Extract the (x, y) coordinate from the center of the cell holding the provided text.  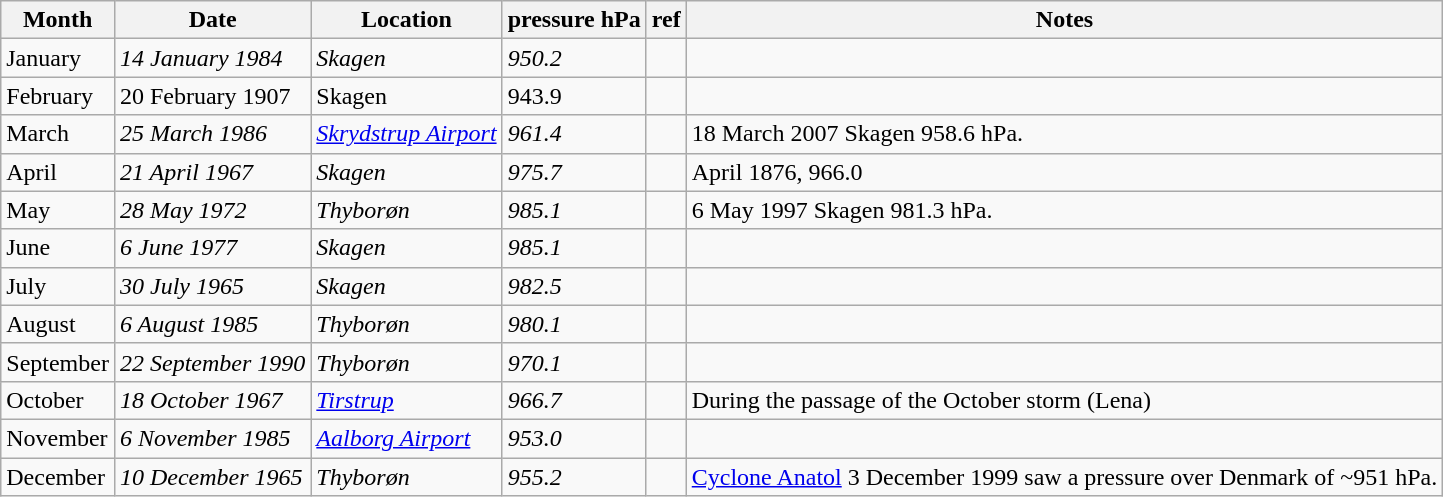
970.1 (574, 362)
January (58, 58)
April (58, 172)
966.7 (574, 400)
November (58, 438)
ref (666, 20)
953.0 (574, 438)
pressure hPa (574, 20)
982.5 (574, 286)
22 September 1990 (212, 362)
20 February 1907 (212, 96)
14 January 1984 (212, 58)
18 March 2007 Skagen 958.6 hPa. (1064, 134)
Cyclone Anatol 3 December 1999 saw a pressure over Denmark of ~951 hPa. (1064, 477)
Aalborg Airport (406, 438)
28 May 1972 (212, 210)
6 May 1997 Skagen 981.3 hPa. (1064, 210)
May (58, 210)
10 December 1965 (212, 477)
6 November 1985 (212, 438)
During the passage of the October storm (Lena) (1064, 400)
6 August 1985 (212, 324)
July (58, 286)
943.9 (574, 96)
18 October 1967 (212, 400)
December (58, 477)
25 March 1986 (212, 134)
August (58, 324)
Notes (1064, 20)
Location (406, 20)
950.2 (574, 58)
June (58, 248)
21 April 1967 (212, 172)
February (58, 96)
September (58, 362)
Date (212, 20)
6 June 1977 (212, 248)
975.7 (574, 172)
Skrydstrup Airport (406, 134)
30 July 1965 (212, 286)
955.2 (574, 477)
961.4 (574, 134)
Tirstrup (406, 400)
March (58, 134)
980.1 (574, 324)
October (58, 400)
Month (58, 20)
April 1876, 966.0 (1064, 172)
